Return the [X, Y] coordinate for the center point of the cell that contains the specified text.  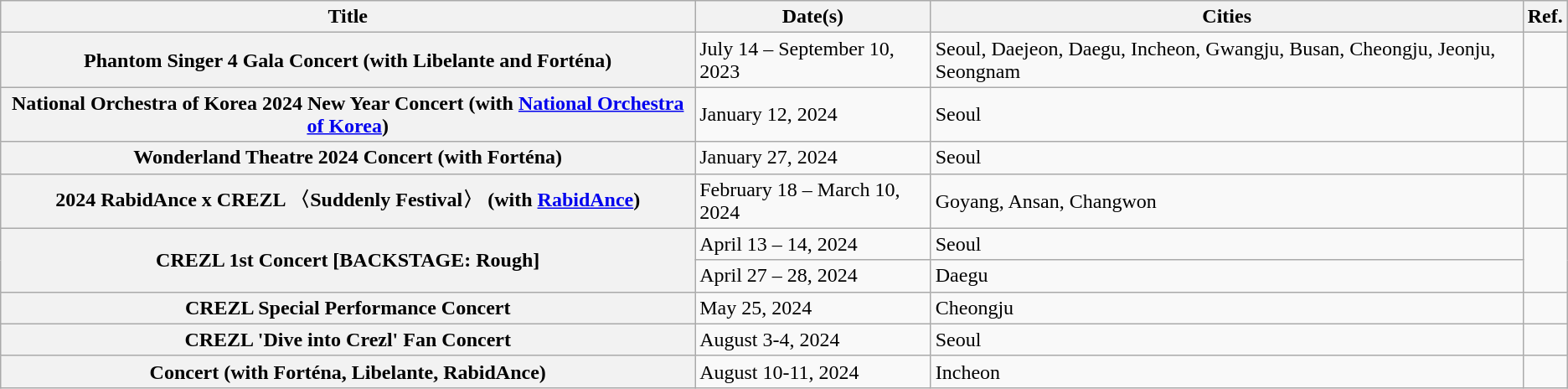
Ref. [1545, 17]
Wonderland Theatre 2024 Concert (with Forténa) [348, 158]
Cities [1226, 17]
CREZL 1st Concert [BACKSTAGE: Rough] [348, 260]
Concert (with Forténa, Libelante, RabidAnce) [348, 371]
Incheon [1226, 371]
February 18 – March 10, 2024 [813, 201]
Date(s) [813, 17]
Goyang, Ansan, Changwon [1226, 201]
Title [348, 17]
January 12, 2024 [813, 114]
July 14 – September 10, 2023 [813, 60]
Daegu [1226, 276]
May 25, 2024 [813, 308]
2024 RabidAnce x CREZL 〈Suddenly Festival〉 (with RabidAnce) [348, 201]
National Orchestra of Korea 2024 New Year Concert (with National Orchestra of Korea) [348, 114]
April 13 – 14, 2024 [813, 244]
Cheongju [1226, 308]
January 27, 2024 [813, 158]
CREZL Special Performance Concert [348, 308]
August 3-4, 2024 [813, 340]
August 10-11, 2024 [813, 371]
Phantom Singer 4 Gala Concert (with Libelante and Forténa) [348, 60]
CREZL 'Dive into Crezl' Fan Concert [348, 340]
April 27 – 28, 2024 [813, 276]
Seoul, Daejeon, Daegu, Incheon, Gwangju, Busan, Cheongju, Jeonju, Seongnam [1226, 60]
